Capture the cell that displays the provided text and extract its [x, y] central coordinate. 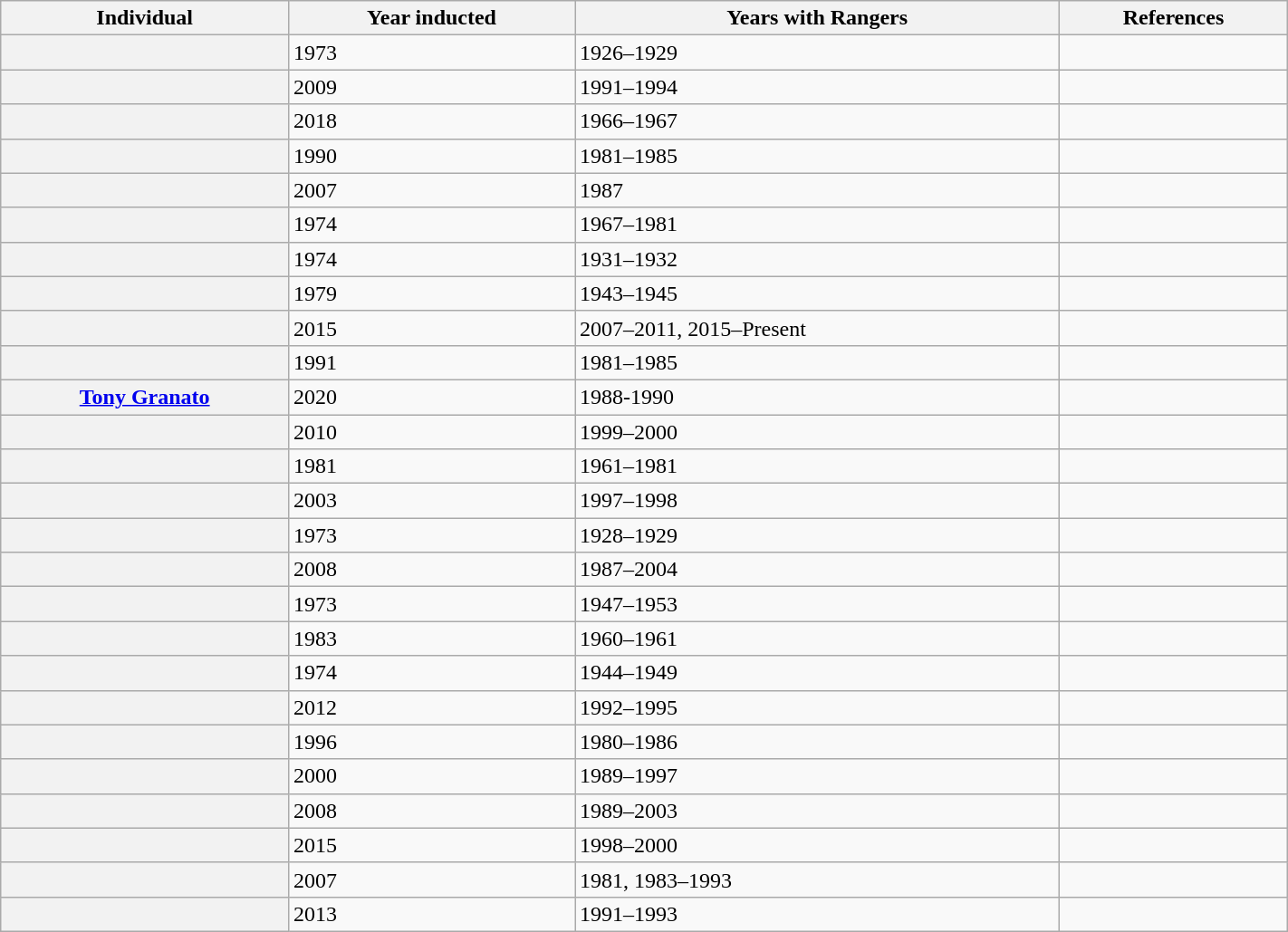
1997–1998 [817, 501]
1961–1981 [817, 466]
1943–1945 [817, 293]
1992–1995 [817, 707]
References [1174, 18]
1931–1932 [817, 259]
Tony Granato [145, 397]
Years with Rangers [817, 18]
1990 [432, 156]
1926–1929 [817, 53]
1991–1994 [817, 87]
Individual [145, 18]
2000 [432, 776]
2003 [432, 501]
1987–2004 [817, 570]
Year inducted [432, 18]
2013 [432, 914]
1987 [817, 190]
1983 [432, 639]
1988-1990 [817, 397]
2007–2011, 2015–Present [817, 328]
1991–1993 [817, 914]
1967–1981 [817, 225]
2012 [432, 707]
1966–1967 [817, 121]
2018 [432, 121]
1989–1997 [817, 776]
1981, 1983–1993 [817, 879]
1928–1929 [817, 535]
1996 [432, 742]
1991 [432, 362]
1979 [432, 293]
1944–1949 [817, 673]
2020 [432, 397]
1998–2000 [817, 845]
1960–1961 [817, 639]
1981 [432, 466]
2009 [432, 87]
1980–1986 [817, 742]
2010 [432, 432]
1947–1953 [817, 604]
1999–2000 [817, 432]
1989–2003 [817, 811]
